Provide the (x, y) coordinate of the cell's center where the given text is located.  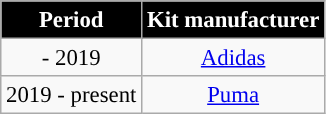
- 2019 (72, 58)
Kit manufacturer (234, 20)
Period (72, 20)
Adidas (234, 58)
2019 - present (72, 95)
Puma (234, 95)
